From the cell containing the given text, extract its center point as [X, Y] coordinate. 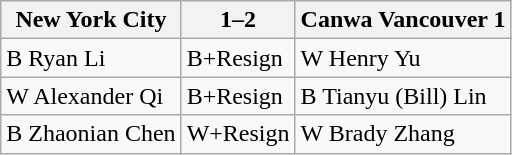
W Henry Yu [403, 58]
W Brady Zhang [403, 134]
B Tianyu (Bill) Lin [403, 96]
W Alexander Qi [91, 96]
B Ryan Li [91, 58]
New York City [91, 20]
1–2 [238, 20]
Canwa Vancouver 1 [403, 20]
B Zhaonian Chen [91, 134]
W+Resign [238, 134]
